Output the [X, Y] coordinate of the center of the cell containing the given text.  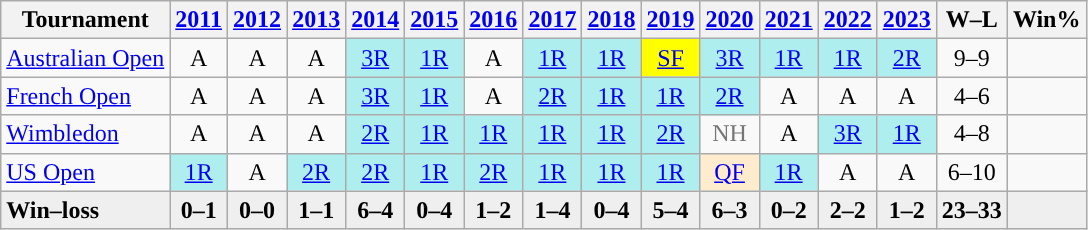
6–4 [376, 210]
2015 [434, 20]
Tournament [86, 20]
6–10 [972, 172]
NH [730, 134]
Australian Open [86, 58]
2020 [730, 20]
US Open [86, 172]
2–2 [848, 210]
2022 [848, 20]
0–2 [788, 210]
2019 [670, 20]
0–1 [199, 210]
6–3 [730, 210]
0–0 [258, 210]
QF [730, 172]
2018 [612, 20]
2012 [258, 20]
2013 [316, 20]
2023 [906, 20]
SF [670, 58]
5–4 [670, 210]
1–1 [316, 210]
Wimbledon [86, 134]
23–33 [972, 210]
1–4 [552, 210]
4–6 [972, 96]
2011 [199, 20]
W–L [972, 20]
2021 [788, 20]
French Open [86, 96]
2014 [376, 20]
4–8 [972, 134]
Win% [1046, 20]
2017 [552, 20]
9–9 [972, 58]
Win–loss [86, 210]
2016 [494, 20]
